Determine the [X, Y] coordinate at the center of the cell enclosing the given text.  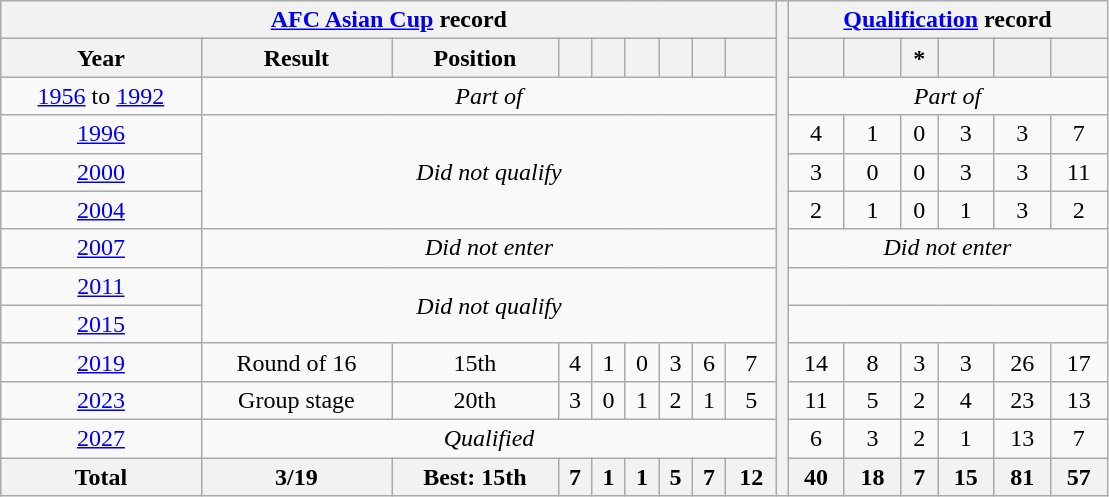
40 [816, 477]
17 [1078, 362]
8 [872, 362]
Total [101, 477]
* [920, 58]
2019 [101, 362]
26 [1022, 362]
81 [1022, 477]
3/19 [296, 477]
14 [816, 362]
15th [475, 362]
12 [752, 477]
Qualification record [948, 20]
Result [296, 58]
2027 [101, 438]
2023 [101, 400]
2004 [101, 210]
Qualified [489, 438]
Year [101, 58]
Round of 16 [296, 362]
1996 [101, 134]
2007 [101, 248]
57 [1078, 477]
AFC Asian Cup record [389, 20]
15 [966, 477]
1956 to 1992 [101, 96]
2000 [101, 172]
18 [872, 477]
Position [475, 58]
2015 [101, 324]
20th [475, 400]
Best: 15th [475, 477]
2011 [101, 286]
Group stage [296, 400]
23 [1022, 400]
